Return the [X, Y] coordinate for the center point of the cell that contains the specified text.  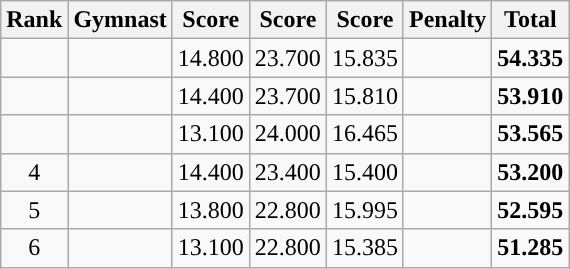
15.995 [364, 210]
14.800 [210, 58]
Gymnast [120, 20]
15.835 [364, 58]
Rank [34, 20]
24.000 [288, 134]
15.400 [364, 172]
5 [34, 210]
54.335 [530, 58]
53.910 [530, 96]
15.810 [364, 96]
4 [34, 172]
53.200 [530, 172]
52.595 [530, 210]
23.400 [288, 172]
15.385 [364, 248]
6 [34, 248]
Total [530, 20]
53.565 [530, 134]
16.465 [364, 134]
51.285 [530, 248]
Penalty [447, 20]
13.800 [210, 210]
